Capture the cell that displays the provided text and extract its (x, y) central coordinate. 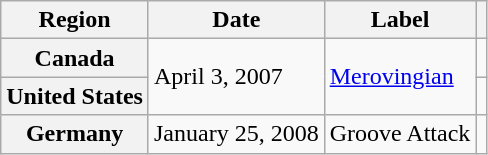
Groove Attack (400, 134)
January 25, 2008 (236, 134)
United States (75, 96)
Date (236, 20)
Label (400, 20)
Germany (75, 134)
April 3, 2007 (236, 77)
Merovingian (400, 77)
Region (75, 20)
Canada (75, 58)
